Provide the (X, Y) coordinate of the cell's center where the given text is located.  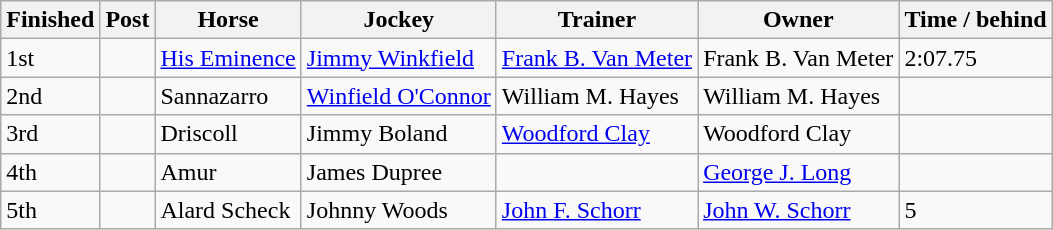
John F. Schorr (596, 210)
Sannazarro (228, 96)
5 (976, 210)
Trainer (596, 20)
Driscoll (228, 134)
Owner (798, 20)
Horse (228, 20)
Jockey (398, 20)
Winfield O'Connor (398, 96)
His Eminence (228, 58)
2:07.75 (976, 58)
Amur (228, 172)
2nd (50, 96)
Jimmy Boland (398, 134)
Alard Scheck (228, 210)
1st (50, 58)
George J. Long (798, 172)
James Dupree (398, 172)
Jimmy Winkfield (398, 58)
Post (128, 20)
3rd (50, 134)
Finished (50, 20)
John W. Schorr (798, 210)
4th (50, 172)
Time / behind (976, 20)
5th (50, 210)
Johnny Woods (398, 210)
